Capture the cell that displays the provided text and extract its (x, y) central coordinate. 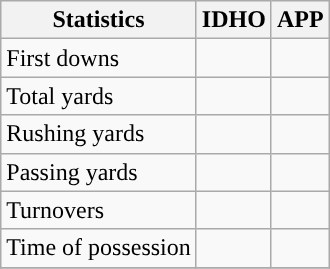
Total yards (99, 96)
Passing yards (99, 172)
Time of possession (99, 248)
Turnovers (99, 210)
First downs (99, 58)
IDHO (234, 20)
Statistics (99, 20)
APP (300, 20)
Rushing yards (99, 134)
